Return the (x, y) coordinate for the center point of the cell that contains the specified text.  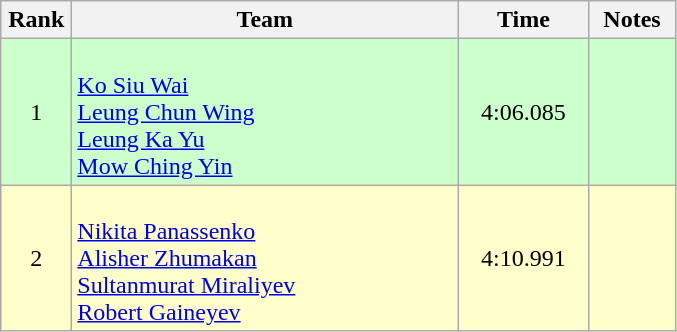
Notes (632, 20)
4:10.991 (524, 258)
Ko Siu WaiLeung Chun WingLeung Ka YuMow Ching Yin (265, 112)
Rank (36, 20)
4:06.085 (524, 112)
Team (265, 20)
2 (36, 258)
Time (524, 20)
1 (36, 112)
Nikita PanassenkoAlisher ZhumakanSultanmurat MiraliyevRobert Gaineyev (265, 258)
